Locate the cell with the specified text and output its [X, Y] center coordinate. 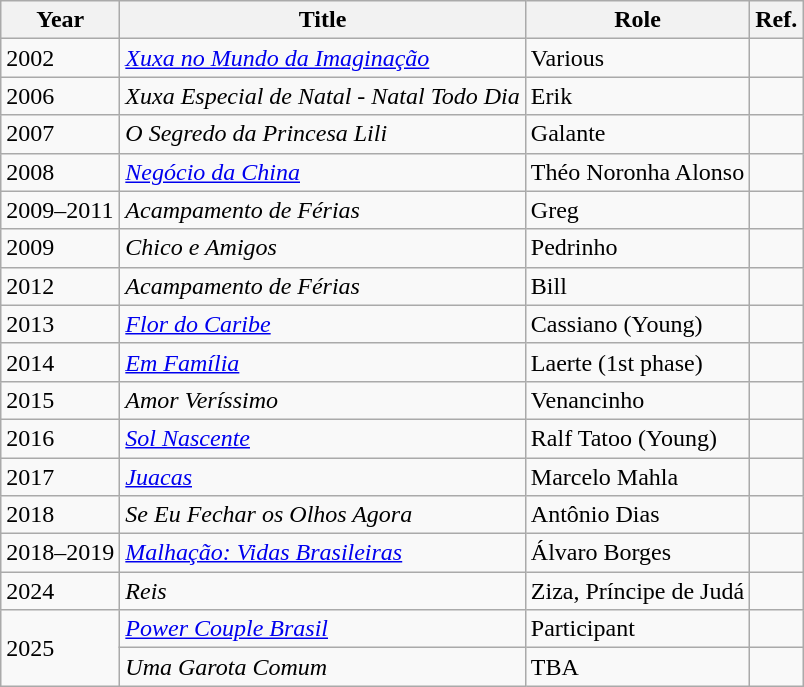
Álvaro Borges [637, 553]
Ziza, Príncipe de Judá [637, 591]
Marcelo Mahla [637, 477]
2009 [60, 248]
Erik [637, 96]
Amor Veríssimo [322, 400]
2006 [60, 96]
2024 [60, 591]
Various [637, 58]
Pedrinho [637, 248]
2016 [60, 438]
Flor do Caribe [322, 324]
Venancinho [637, 400]
Sol Nascente [322, 438]
Ralf Tatoo (Young) [637, 438]
Year [60, 20]
Bill [637, 286]
TBA [637, 667]
Ref. [776, 20]
Negócio da China [322, 172]
Title [322, 20]
2009–2011 [60, 210]
Em Família [322, 362]
Reis [322, 591]
Juacas [322, 477]
Xuxa no Mundo da Imaginação [322, 58]
2018 [60, 515]
Se Eu Fechar os Olhos Agora [322, 515]
2002 [60, 58]
O Segredo da Princesa Lili [322, 134]
2007 [60, 134]
2013 [60, 324]
Galante [637, 134]
2015 [60, 400]
Malhação: Vidas Brasileiras [322, 553]
Xuxa Especial de Natal - Natal Todo Dia [322, 96]
Antônio Dias [637, 515]
Cassiano (Young) [637, 324]
2018–2019 [60, 553]
Laerte (1st phase) [637, 362]
Participant [637, 629]
2008 [60, 172]
2017 [60, 477]
Power Couple Brasil [322, 629]
Théo Noronha Alonso [637, 172]
Greg [637, 210]
Role [637, 20]
2025 [60, 648]
Chico e Amigos [322, 248]
2012 [60, 286]
Uma Garota Comum [322, 667]
2014 [60, 362]
